Return the [X, Y] coordinate for the center point of the cell that contains the specified text.  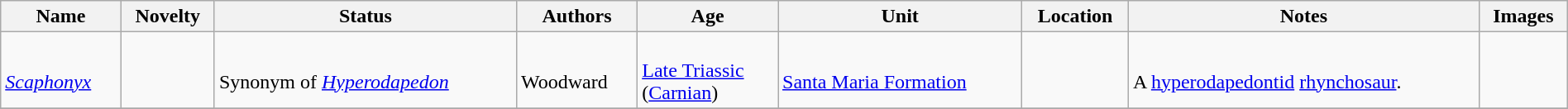
Unit [900, 17]
Santa Maria Formation [900, 70]
A hyperodapedontid rhynchosaur. [1303, 70]
Images [1523, 17]
Synonym of Hyperodapedon [366, 70]
Late Triassic(Carnian) [708, 70]
Authors [576, 17]
Location [1075, 17]
Woodward [576, 70]
Scaphonyx [61, 70]
Novelty [167, 17]
Age [708, 17]
Name [61, 17]
Notes [1303, 17]
Status [366, 17]
